Scan for the cell matching the given text and deliver its [x, y] coordinate at center. 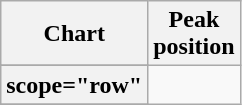
Peakposition [194, 34]
scope="row" [74, 85]
Chart [74, 34]
